Extract the [X, Y] coordinate from the center of the cell holding the provided text.  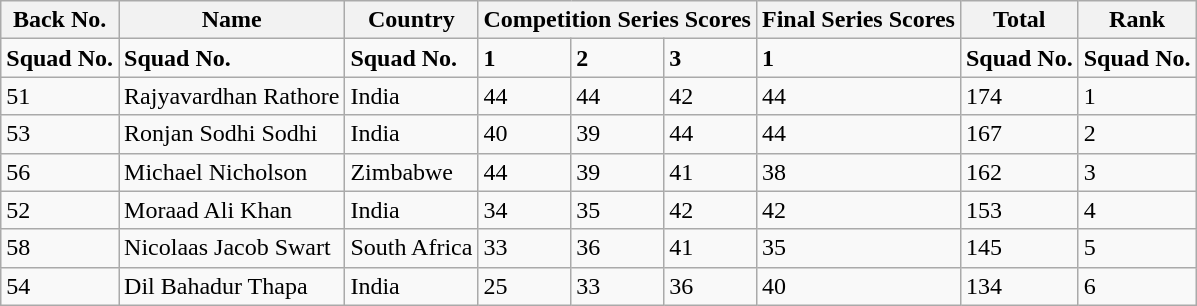
58 [60, 248]
54 [60, 286]
162 [1019, 172]
38 [858, 172]
5 [1137, 248]
Rank [1137, 20]
Competition Series Scores [618, 20]
51 [60, 96]
Nicolaas Jacob Swart [232, 248]
134 [1019, 286]
Country [412, 20]
Rajyavardhan Rathore [232, 96]
25 [524, 286]
56 [60, 172]
Total [1019, 20]
Zimbabwe [412, 172]
53 [60, 134]
Ronjan Sodhi Sodhi [232, 134]
Moraad Ali Khan [232, 210]
34 [524, 210]
Dil Bahadur Thapa [232, 286]
167 [1019, 134]
52 [60, 210]
153 [1019, 210]
4 [1137, 210]
6 [1137, 286]
Michael Nicholson [232, 172]
Name [232, 20]
South Africa [412, 248]
Final Series Scores [858, 20]
145 [1019, 248]
174 [1019, 96]
Back No. [60, 20]
